Extract the [x, y] coordinate from the center of the cell holding the provided text.  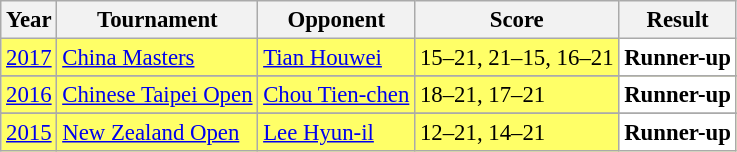
China Masters [158, 58]
2016 [29, 95]
Lee Hyun-il [336, 133]
Tournament [158, 20]
18–21, 17–21 [517, 95]
Year [29, 20]
Chou Tien-chen [336, 95]
Chinese Taipei Open [158, 95]
2015 [29, 133]
Opponent [336, 20]
12–21, 14–21 [517, 133]
Score [517, 20]
New Zealand Open [158, 133]
15–21, 21–15, 16–21 [517, 58]
2017 [29, 58]
Tian Houwei [336, 58]
Result [678, 20]
